Find where the given text appears and provide that cell's center as [X, Y] coordinate. 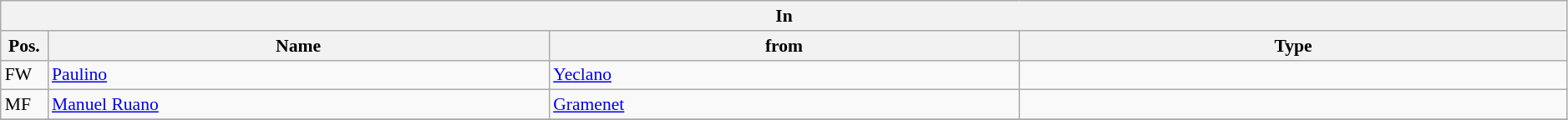
FW [24, 75]
MF [24, 105]
Manuel Ruano [298, 105]
Type [1293, 46]
from [784, 46]
Yeclano [784, 75]
Name [298, 46]
In [784, 16]
Gramenet [784, 105]
Paulino [298, 75]
Pos. [24, 46]
